Identify which cell holds the provided text, then report its (x, y) central coordinate. 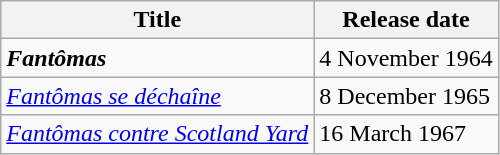
4 November 1964 (406, 58)
Fantômas se déchaîne (158, 96)
Fantômas contre Scotland Yard (158, 134)
8 December 1965 (406, 96)
Release date (406, 20)
Title (158, 20)
16 March 1967 (406, 134)
Fantômas (158, 58)
